Return the [x, y] coordinate for the center point of the cell that contains the specified text.  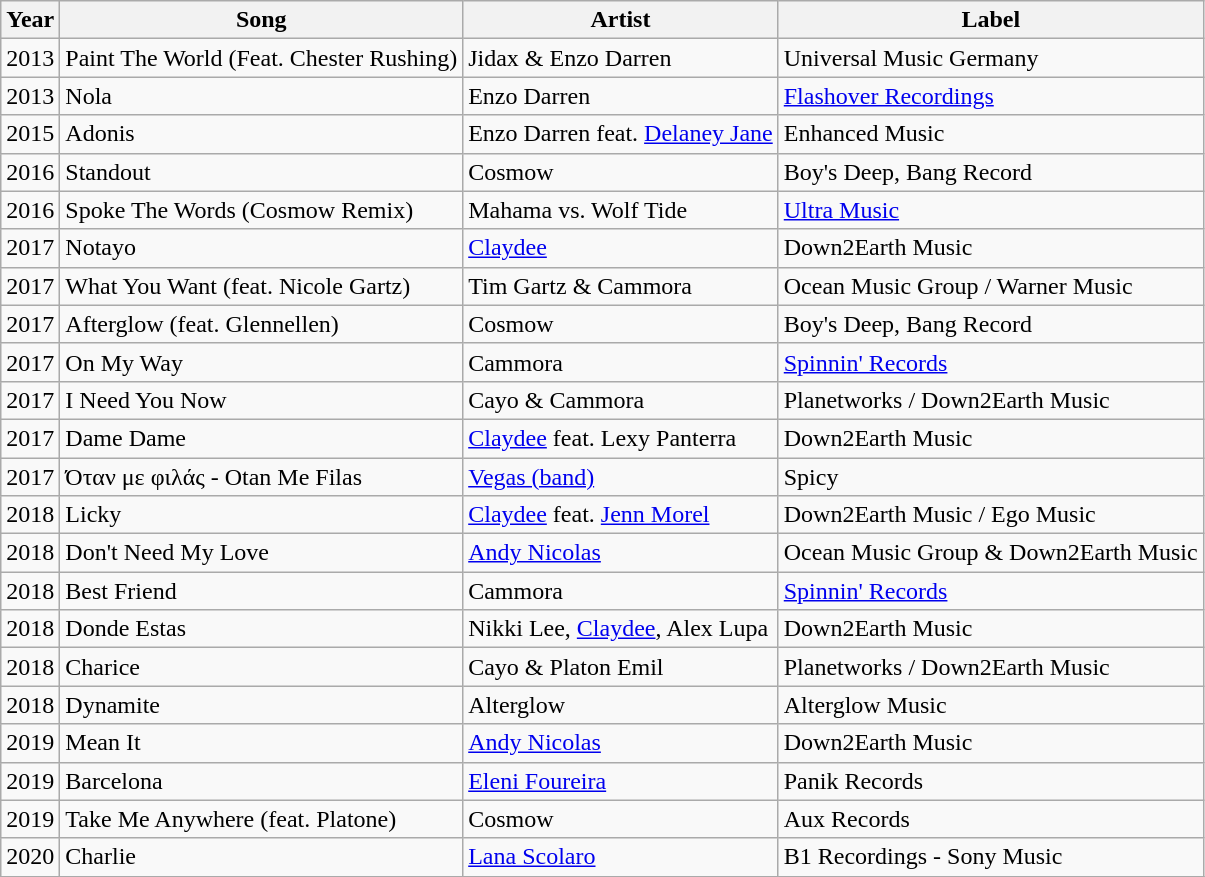
Cayo & Cammora [621, 400]
Claydee feat. Lexy Panterra [621, 438]
Claydee feat. Jenn Morel [621, 515]
Ocean Music Group / Warner Music [990, 286]
Alterglow Music [990, 705]
Flashover Recordings [990, 96]
Ultra Music [990, 210]
Nikki Lee, Claydee, Alex Lupa [621, 629]
2020 [30, 857]
Year [30, 20]
Don't Need My Love [262, 553]
Dame Dame [262, 438]
Down2Earth Music / Ego Music [990, 515]
Licky [262, 515]
Mahama vs. Wolf Tide [621, 210]
Barcelona [262, 781]
Afterglow (feat. Glennellen) [262, 324]
Cayo & Platon Emil [621, 667]
Tim Gartz & Cammora [621, 286]
Vegas (band) [621, 477]
Best Friend [262, 591]
Jidax & Enzo Darren [621, 58]
On My Way [262, 362]
Notayo [262, 248]
Take Me Anywhere (feat. Platone) [262, 819]
Mean It [262, 743]
Artist [621, 20]
What You Want (feat. Nicole Gartz) [262, 286]
Panik Records [990, 781]
Eleni Foureira [621, 781]
Lana Scolaro [621, 857]
Paint The World (Feat. Chester Rushing) [262, 58]
Spicy [990, 477]
Nola [262, 96]
Charlie [262, 857]
I Need You Now [262, 400]
Donde Estas [262, 629]
Aux Records [990, 819]
Adonis [262, 134]
2015 [30, 134]
Alterglow [621, 705]
B1 Recordings - Sony Music [990, 857]
Universal Music Germany [990, 58]
Enhanced Music [990, 134]
Enzo Darren [621, 96]
Standout [262, 172]
Enzo Darren feat. Delaney Jane [621, 134]
Label [990, 20]
Charice [262, 667]
Claydee [621, 248]
Dynamite [262, 705]
Song [262, 20]
Spoke The Words (Cosmow Remix) [262, 210]
Ocean Music Group & Down2Earth Music [990, 553]
Όταν με φιλάς - Otan Me Filas [262, 477]
